Extract the (x, y) coordinate from the center of the cell holding the provided text.  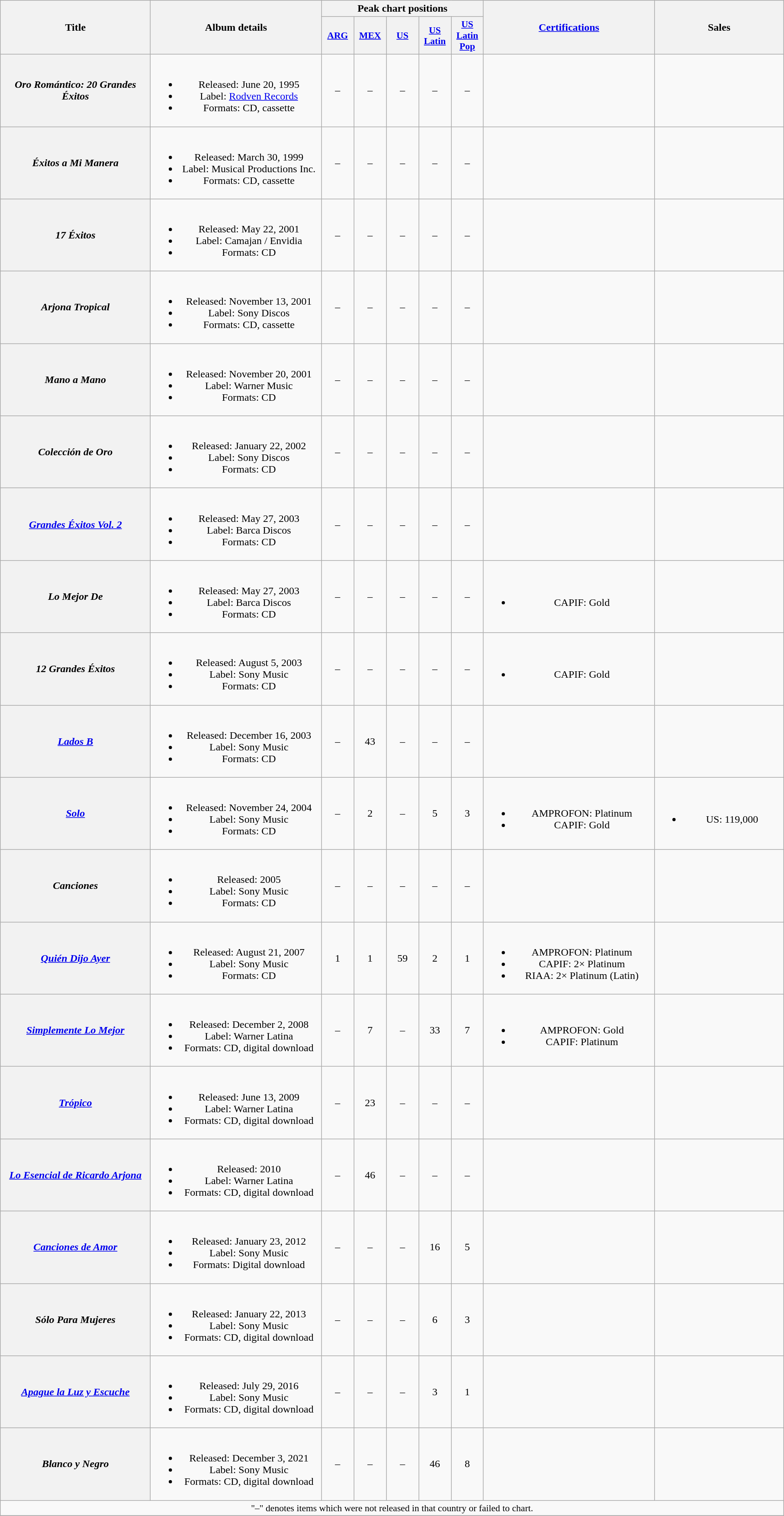
Éxitos a Mi Manera (75, 163)
43 (370, 741)
Arjona Tropical (75, 307)
Title (75, 28)
US (402, 35)
US Latin Pop (467, 35)
US: 119,000 (719, 814)
Released: March 30, 1999Label: Musical Productions Inc.Formats: CD, cassette (236, 163)
MEX (370, 35)
Released: January 22, 2013Label: Sony MusicFormats: CD, digital download (236, 1320)
Released: January 23, 2012Label: Sony MusicFormats: Digital download (236, 1247)
Quién Dijo Ayer (75, 958)
ARG (337, 35)
Blanco y Negro (75, 1465)
Released: December 16, 2003Label: Sony MusicFormats: CD (236, 741)
Released: November 20, 2001Label: Warner MusicFormats: CD (236, 380)
Canciones de Amor (75, 1247)
AMPROFON: PlatinumCAPIF: 2× PlatinumRIAA: 2× Platinum (Latin) (569, 958)
Apague la Luz y Escuche (75, 1392)
Solo (75, 814)
Album details (236, 28)
Released: December 2, 2008Label: Warner LatinaFormats: CD, digital download (236, 1030)
Released: August 21, 2007Label: Sony MusicFormats: CD (236, 958)
Grandes Éxitos Vol. 2 (75, 525)
Released: May 22, 2001Label: Camajan / EnvidiaFormats: CD (236, 235)
Released: January 22, 2002Label: Sony DiscosFormats: CD (236, 452)
Released: August 5, 2003Label: Sony MusicFormats: CD (236, 669)
Lados B (75, 741)
Peak chart positions (402, 9)
17 Éxitos (75, 235)
Oro Romántico: 20 Grandes Éxitos (75, 90)
8 (467, 1465)
Sales (719, 28)
Canciones (75, 885)
"–" denotes items which were not released in that country or failed to chart. (392, 1508)
6 (435, 1320)
Mano a Mano (75, 380)
Simplemente Lo Mejor (75, 1030)
16 (435, 1247)
Lo Mejor De (75, 596)
Released: December 3, 2021Label: Sony MusicFormats: CD, digital download (236, 1465)
Trópico (75, 1103)
Certifications (569, 28)
12 Grandes Éxitos (75, 669)
Released: 2005Label: Sony MusicFormats: CD (236, 885)
23 (370, 1103)
59 (402, 958)
AMPROFON: GoldCAPIF: Platinum (569, 1030)
Lo Esencial de Ricardo Arjona (75, 1175)
Released: June 20, 1995Label: Rodven RecordsFormats: CD, cassette (236, 90)
Colección de Oro (75, 452)
Released: November 13, 2001Label: Sony DiscosFormats: CD, cassette (236, 307)
Sólo Para Mujeres (75, 1320)
Released: 2010Label: Warner LatinaFormats: CD, digital download (236, 1175)
33 (435, 1030)
US Latin (435, 35)
Released: July 29, 2016Label: Sony MusicFormats: CD, digital download (236, 1392)
Released: November 24, 2004Label: Sony MusicFormats: CD (236, 814)
Released: June 13, 2009Label: Warner LatinaFormats: CD, digital download (236, 1103)
AMPROFON: PlatinumCAPIF: Gold (569, 814)
